Extract the [X, Y] coordinate from the center of the cell holding the provided text.  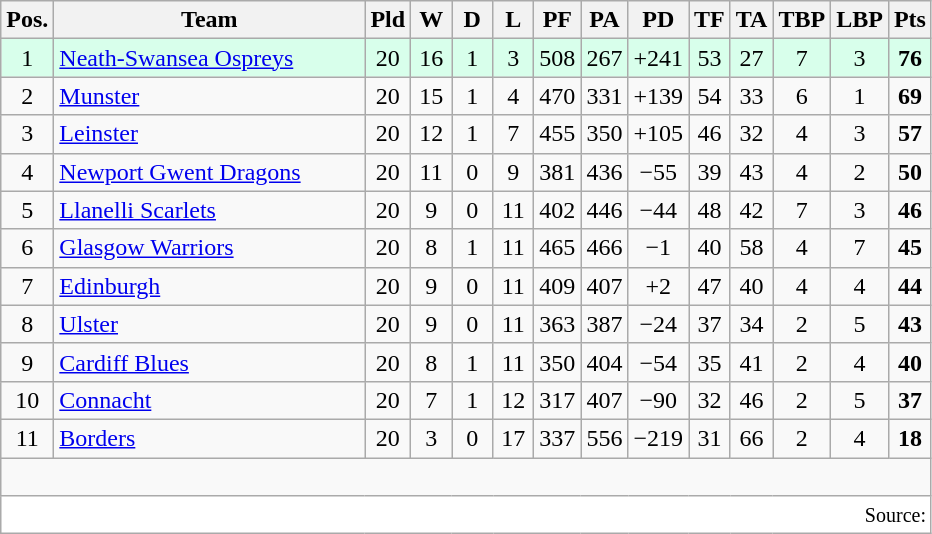
41 [752, 362]
18 [910, 438]
Newport Gwent Dragons [210, 172]
47 [710, 286]
50 [910, 172]
−1 [658, 248]
16 [432, 58]
466 [604, 248]
57 [910, 134]
Cardiff Blues [210, 362]
470 [558, 96]
+241 [658, 58]
W [432, 20]
PA [604, 20]
Team [210, 20]
−54 [658, 362]
TA [752, 20]
Leinster [210, 134]
436 [604, 172]
Pos. [28, 20]
69 [910, 96]
33 [752, 96]
L [514, 20]
35 [710, 362]
446 [604, 210]
556 [604, 438]
508 [558, 58]
PF [558, 20]
409 [558, 286]
387 [604, 324]
−44 [658, 210]
LBP [860, 20]
Pts [910, 20]
404 [604, 362]
363 [558, 324]
45 [910, 248]
−90 [658, 400]
42 [752, 210]
44 [910, 286]
48 [710, 210]
317 [558, 400]
Munster [210, 96]
381 [558, 172]
D [472, 20]
TF [710, 20]
Ulster [210, 324]
402 [558, 210]
66 [752, 438]
PD [658, 20]
Connacht [210, 400]
58 [752, 248]
34 [752, 324]
10 [28, 400]
53 [710, 58]
−55 [658, 172]
+2 [658, 286]
337 [558, 438]
17 [514, 438]
+105 [658, 134]
465 [558, 248]
Borders [210, 438]
39 [710, 172]
31 [710, 438]
267 [604, 58]
54 [710, 96]
Glasgow Warriors [210, 248]
Neath-Swansea Ospreys [210, 58]
+139 [658, 96]
Pld [388, 20]
76 [910, 58]
Source: [466, 515]
Edinburgh [210, 286]
−219 [658, 438]
Llanelli Scarlets [210, 210]
27 [752, 58]
455 [558, 134]
15 [432, 96]
TBP [802, 20]
331 [604, 96]
−24 [658, 324]
